Return (x, y) of the center of cell containing provided text 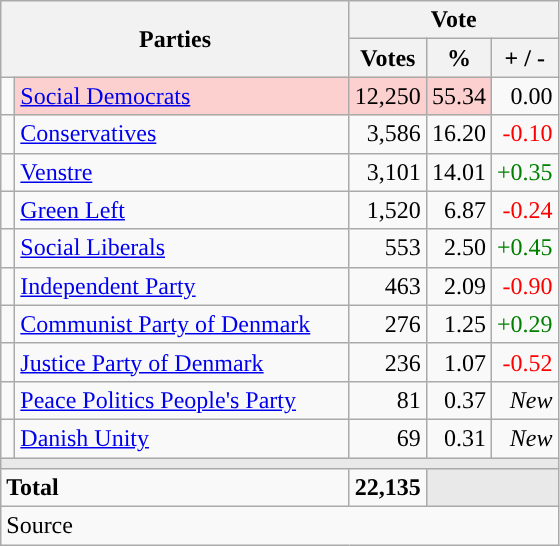
12,250 (388, 96)
-0.10 (524, 134)
Independent Party (182, 286)
276 (388, 324)
463 (388, 286)
Parties (176, 39)
81 (388, 400)
2.09 (458, 286)
Green Left (182, 210)
0.00 (524, 96)
69 (388, 438)
Communist Party of Denmark (182, 324)
% (458, 58)
3,586 (388, 134)
55.34 (458, 96)
Vote (454, 20)
1,520 (388, 210)
Votes (388, 58)
Social Democrats (182, 96)
+ / - (524, 58)
14.01 (458, 172)
Source (280, 526)
1.25 (458, 324)
1.07 (458, 362)
6.87 (458, 210)
Venstre (182, 172)
3,101 (388, 172)
Social Liberals (182, 248)
Total (176, 488)
22,135 (388, 488)
Conservatives (182, 134)
Danish Unity (182, 438)
0.31 (458, 438)
-0.24 (524, 210)
Justice Party of Denmark (182, 362)
-0.90 (524, 286)
Peace Politics People's Party (182, 400)
16.20 (458, 134)
0.37 (458, 400)
+0.45 (524, 248)
553 (388, 248)
236 (388, 362)
+0.35 (524, 172)
2.50 (458, 248)
+0.29 (524, 324)
-0.52 (524, 362)
